Scan for the cell matching the given text and deliver its (x, y) coordinate at center. 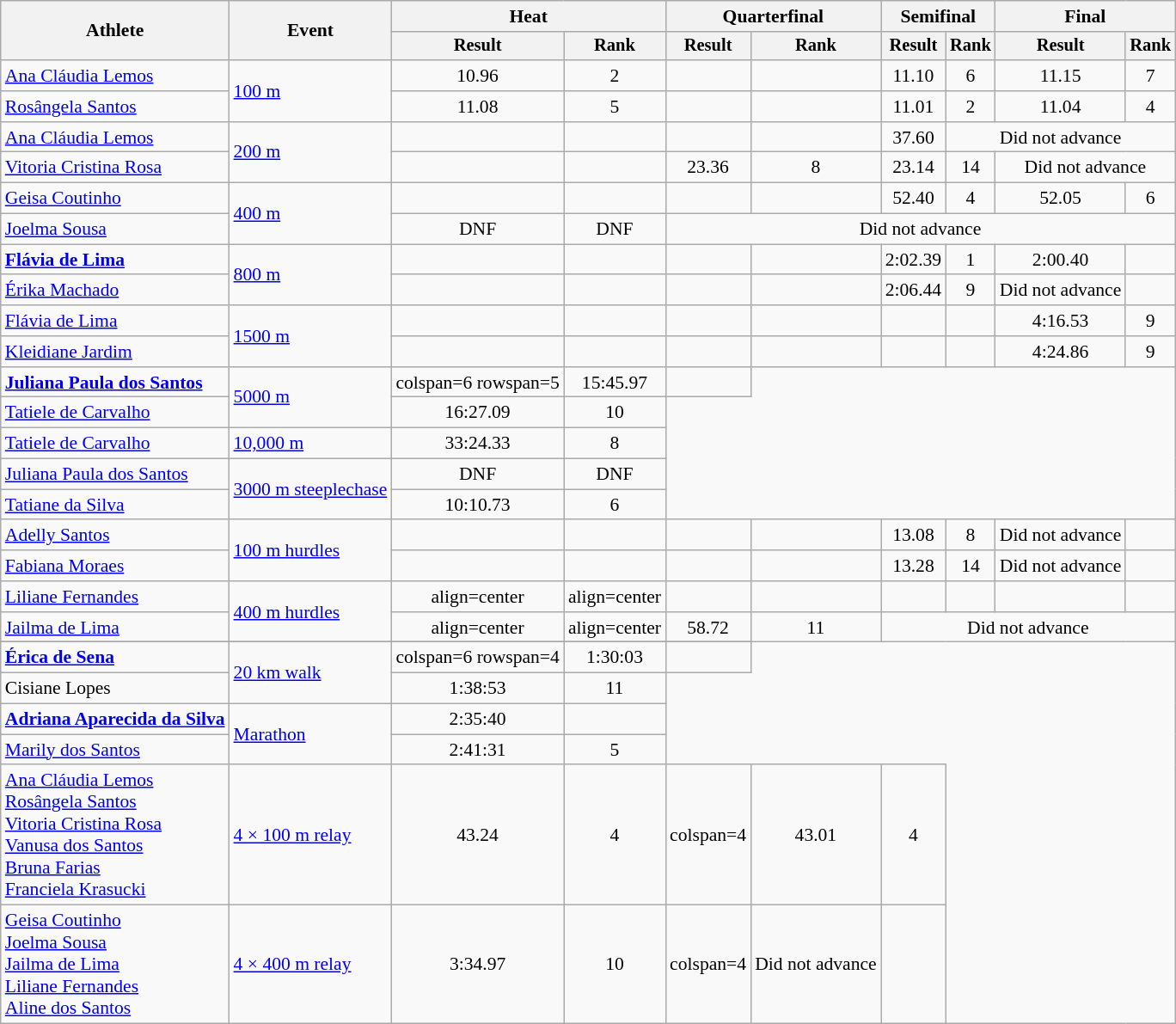
Marily dos Santos (115, 750)
Geisa CoutinhoJoelma SousaJailma de LimaLiliane FernandesAline dos Santos (115, 965)
1:30:03 (615, 658)
4:16.53 (1061, 321)
Heat (528, 16)
2:41:31 (478, 750)
Ana Cláudia LemosRosângela SantosVitoria Cristina RosaVanusa dos SantosBruna FariasFranciela Krasucki (115, 836)
5000 m (311, 397)
800 m (311, 275)
10.96 (478, 76)
Geisa Coutinho (115, 199)
2:06.44 (913, 291)
100 m (311, 91)
10:10.73 (478, 505)
23.14 (913, 168)
Final (1085, 16)
Vitoria Cristina Rosa (115, 168)
11.08 (478, 107)
2:02.39 (913, 260)
11.04 (1061, 107)
100 m hurdles (311, 550)
13.08 (913, 536)
33:24.33 (478, 444)
colspan=6 rowspan=4 (478, 658)
52.40 (913, 199)
Adelly Santos (115, 536)
52.05 (1061, 199)
200 m (311, 153)
43.24 (478, 836)
10,000 m (311, 444)
23.36 (708, 168)
4 × 100 m relay (311, 836)
2:35:40 (478, 720)
Quarterfinal (774, 16)
3:34.97 (478, 965)
Érika Machado (115, 291)
Érica de Sena (115, 658)
Liliane Fernandes (115, 597)
7 (1150, 76)
Fabiana Moraes (115, 566)
1:38:53 (478, 689)
11.10 (913, 76)
1500 m (311, 335)
Kleidiane Jardim (115, 352)
Rosângela Santos (115, 107)
Adriana Aparecida da Silva (115, 720)
Cisiane Lopes (115, 689)
15:45.97 (615, 383)
colspan=6 rowspan=5 (478, 383)
16:27.09 (478, 413)
37.60 (913, 138)
2:00.40 (1061, 260)
4 × 400 m relay (311, 965)
Tatiane da Silva (115, 505)
Event (311, 31)
11.15 (1061, 76)
Joelma Sousa (115, 230)
3000 m steeplechase (311, 490)
Marathon (311, 734)
11.01 (913, 107)
Semifinal (939, 16)
58.72 (708, 628)
13.28 (913, 566)
Jailma de Lima (115, 628)
1 (971, 260)
400 m (311, 213)
400 m hurdles (311, 612)
4:24.86 (1061, 352)
20 km walk (311, 672)
Athlete (115, 31)
43.01 (816, 836)
